Scan for the cell matching the given text and deliver its [x, y] coordinate at center. 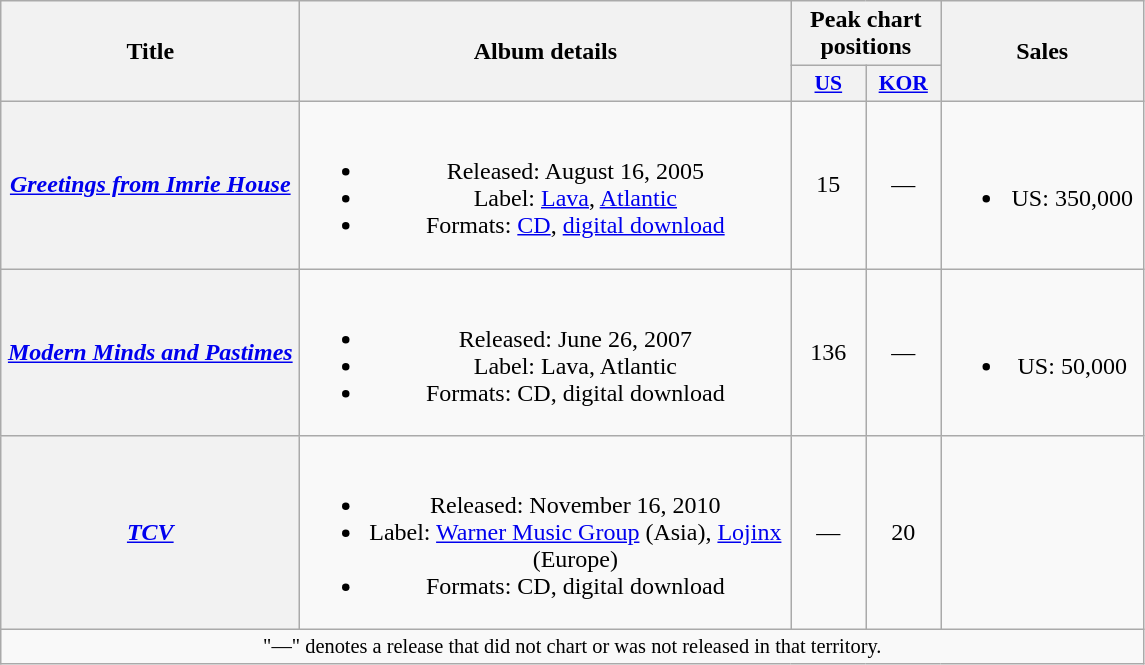
Album details [546, 52]
"—" denotes a release that did not chart or was not released in that territory. [572, 647]
Released: November 16, 2010Label: Warner Music Group (Asia), Lojinx (Europe)Formats: CD, digital download [546, 533]
Peak chart positions [866, 34]
US: 50,000 [1042, 352]
KOR [904, 84]
Released: June 26, 2007Label: Lava, AtlanticFormats: CD, digital download [546, 352]
Sales [1042, 52]
Modern Minds and Pastimes [150, 352]
US [828, 84]
US: 350,000 [1042, 184]
15 [828, 184]
TCV [150, 533]
Greetings from Imrie House [150, 184]
20 [904, 533]
Title [150, 52]
136 [828, 352]
Released: August 16, 2005Label: Lava, AtlanticFormats: CD, digital download [546, 184]
